From the cell containing the given text, extract its center point as (X, Y) coordinate. 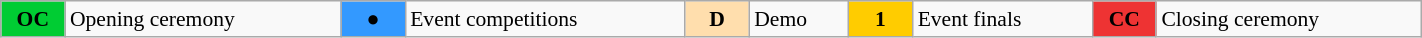
CC (1124, 19)
1 (880, 19)
OC (33, 19)
Closing ceremony (1288, 19)
● (373, 19)
Opening ceremony (203, 19)
Demo (798, 19)
D (717, 19)
Event competitions (545, 19)
Event finals (1003, 19)
